Pinpoint the cell where the given text exists, returning its [X, Y] midpoint coordinate. 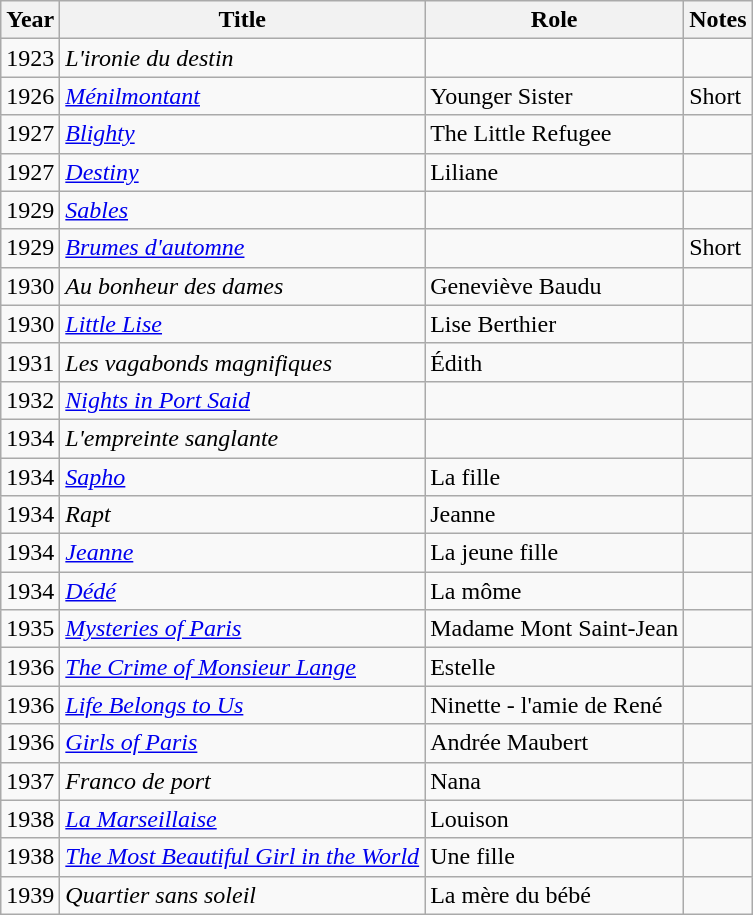
The Little Refugee [554, 134]
Dédé [242, 591]
Little Lise [242, 324]
1923 [30, 58]
The Crime of Monsieur Lange [242, 667]
Édith [554, 362]
Estelle [554, 667]
Blighty [242, 134]
Les vagabonds magnifiques [242, 362]
Quartier sans soleil [242, 895]
La mère du bébé [554, 895]
Ninette - l'amie de René [554, 705]
Louison [554, 819]
Ménilmontant [242, 96]
Life Belongs to Us [242, 705]
L'ironie du destin [242, 58]
Mysteries of Paris [242, 629]
Franco de port [242, 781]
1939 [30, 895]
Nana [554, 781]
Year [30, 20]
1932 [30, 400]
1926 [30, 96]
1931 [30, 362]
Destiny [242, 172]
Role [554, 20]
1935 [30, 629]
1937 [30, 781]
La môme [554, 591]
La jeune fille [554, 553]
Notes [718, 20]
Lise Berthier [554, 324]
La Marseillaise [242, 819]
Sapho [242, 477]
Younger Sister [554, 96]
Nights in Port Said [242, 400]
The Most Beautiful Girl in the World [242, 857]
Une fille [554, 857]
L'empreinte sanglante [242, 438]
Geneviève Baudu [554, 286]
Sables [242, 210]
Brumes d'automne [242, 248]
Andrée Maubert [554, 743]
Rapt [242, 515]
La fille [554, 477]
Au bonheur des dames [242, 286]
Madame Mont Saint-Jean [554, 629]
Liliane [554, 172]
Girls of Paris [242, 743]
Title [242, 20]
